Pinpoint the cell where the given text exists, returning its [x, y] midpoint coordinate. 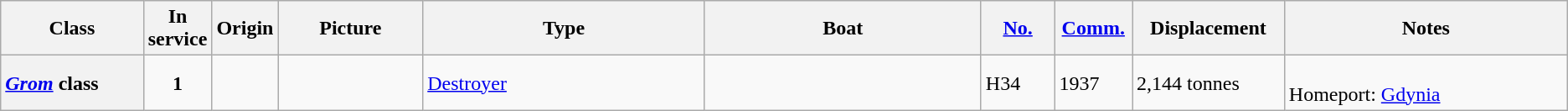
Class [72, 29]
Notes [1426, 29]
1937 [1094, 82]
Picture [350, 29]
1 [178, 82]
Type [565, 29]
Boat [843, 29]
Grom class [72, 82]
H34 [1018, 82]
Comm. [1094, 29]
Destroyer [565, 82]
No. [1018, 29]
Origin [245, 29]
2,144 tonnes [1209, 82]
Homeport: Gdynia [1426, 82]
Displacement [1209, 29]
In service [178, 29]
